Determine the [x, y] coordinate at the center of the cell enclosing the given text.  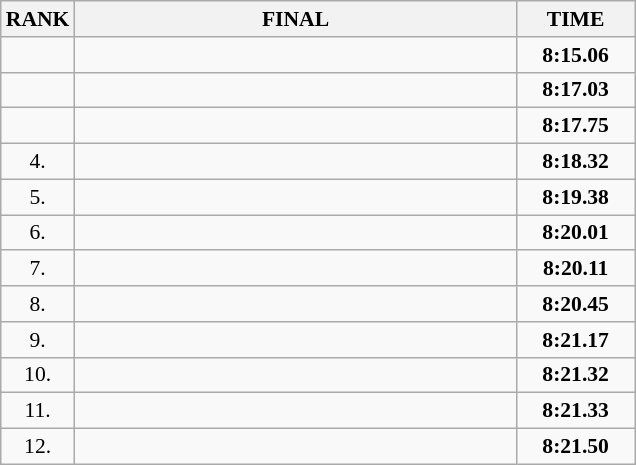
5. [38, 197]
8:21.17 [576, 340]
8:21.50 [576, 447]
8:21.32 [576, 375]
RANK [38, 19]
FINAL [295, 19]
11. [38, 411]
4. [38, 162]
TIME [576, 19]
6. [38, 233]
10. [38, 375]
7. [38, 269]
8:20.11 [576, 269]
8:17.75 [576, 126]
8:17.03 [576, 90]
9. [38, 340]
8:20.01 [576, 233]
8:15.06 [576, 55]
8:20.45 [576, 304]
8:21.33 [576, 411]
8. [38, 304]
8:19.38 [576, 197]
12. [38, 447]
8:18.32 [576, 162]
